Return the [X, Y] coordinate for the center point of the cell that contains the specified text.  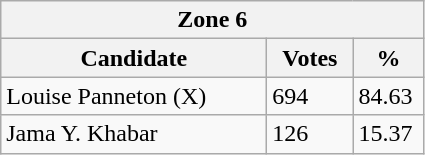
Louise Panneton (X) [134, 96]
126 [310, 134]
15.37 [388, 134]
Jama Y. Khabar [134, 134]
84.63 [388, 96]
Zone 6 [212, 20]
Votes [310, 58]
Candidate [134, 58]
694 [310, 96]
% [388, 58]
